For the text-containing cell, return its midpoint in (X, Y) coordinate format. 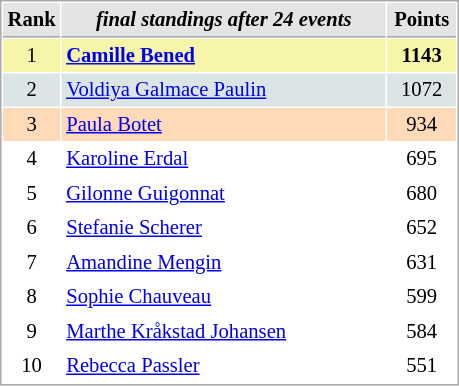
599 (422, 296)
3 (32, 124)
Amandine Mengin (224, 262)
Gilonne Guigonnat (224, 194)
Karoline Erdal (224, 158)
Voldiya Galmace Paulin (224, 90)
Points (422, 20)
9 (32, 332)
Paula Botet (224, 124)
652 (422, 228)
5 (32, 194)
680 (422, 194)
Camille Bened (224, 56)
584 (422, 332)
934 (422, 124)
6 (32, 228)
551 (422, 366)
Stefanie Scherer (224, 228)
1072 (422, 90)
695 (422, 158)
2 (32, 90)
Sophie Chauveau (224, 296)
8 (32, 296)
1 (32, 56)
Rank (32, 20)
10 (32, 366)
final standings after 24 events (224, 20)
4 (32, 158)
7 (32, 262)
Marthe Kråkstad Johansen (224, 332)
Rebecca Passler (224, 366)
1143 (422, 56)
631 (422, 262)
